Return [x, y] of the center of cell containing provided text 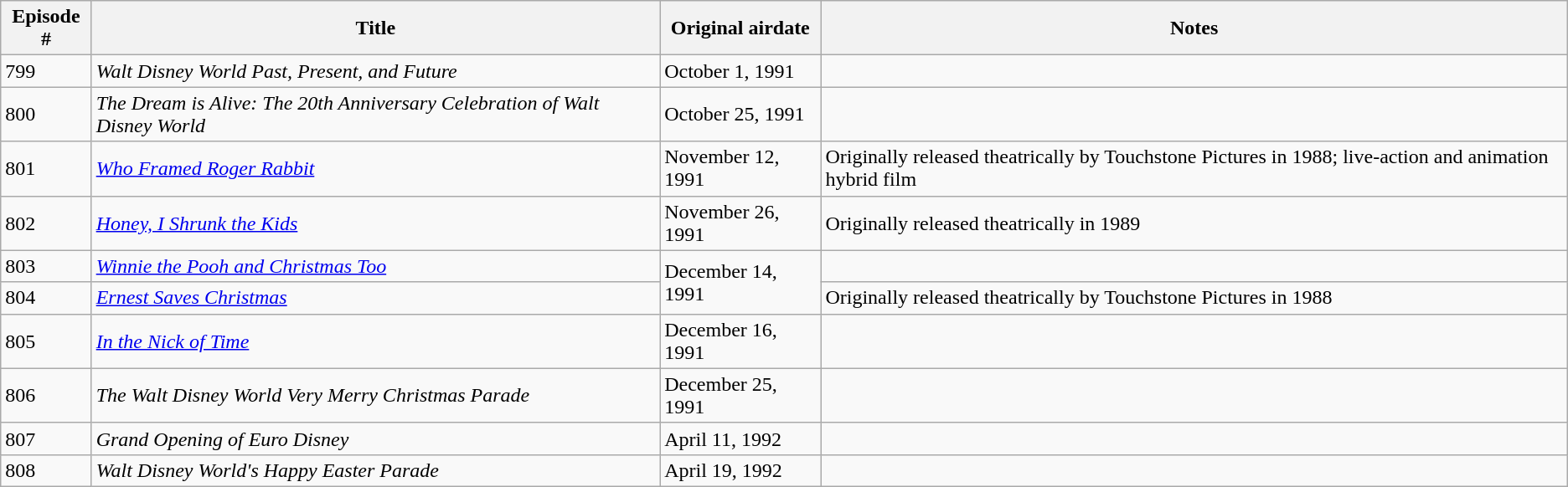
Title [375, 28]
December 16, 1991 [740, 341]
October 1, 1991 [740, 71]
Ernest Saves Christmas [375, 298]
805 [46, 341]
In the Nick of Time [375, 341]
801 [46, 169]
806 [46, 395]
The Walt Disney World Very Merry Christmas Parade [375, 395]
April 19, 1992 [740, 470]
December 14, 1991 [740, 282]
Honey, I Shrunk the Kids [375, 223]
Winnie the Pooh and Christmas Too [375, 266]
November 12, 1991 [740, 169]
Originally released theatrically by Touchstone Pictures in 1988 [1194, 298]
Grand Opening of Euro Disney [375, 438]
October 25, 1991 [740, 114]
April 11, 1992 [740, 438]
December 25, 1991 [740, 395]
800 [46, 114]
803 [46, 266]
807 [46, 438]
804 [46, 298]
The Dream is Alive: The 20th Anniversary Celebration of Walt Disney World [375, 114]
Originally released theatrically in 1989 [1194, 223]
808 [46, 470]
Originally released theatrically by Touchstone Pictures in 1988; live-action and animation hybrid film [1194, 169]
Original airdate [740, 28]
November 26, 1991 [740, 223]
Notes [1194, 28]
Episode # [46, 28]
Walt Disney World's Happy Easter Parade [375, 470]
Walt Disney World Past, Present, and Future [375, 71]
799 [46, 71]
802 [46, 223]
Who Framed Roger Rabbit [375, 169]
